Return the (X, Y) coordinate for the center point of the cell that contains the specified text.  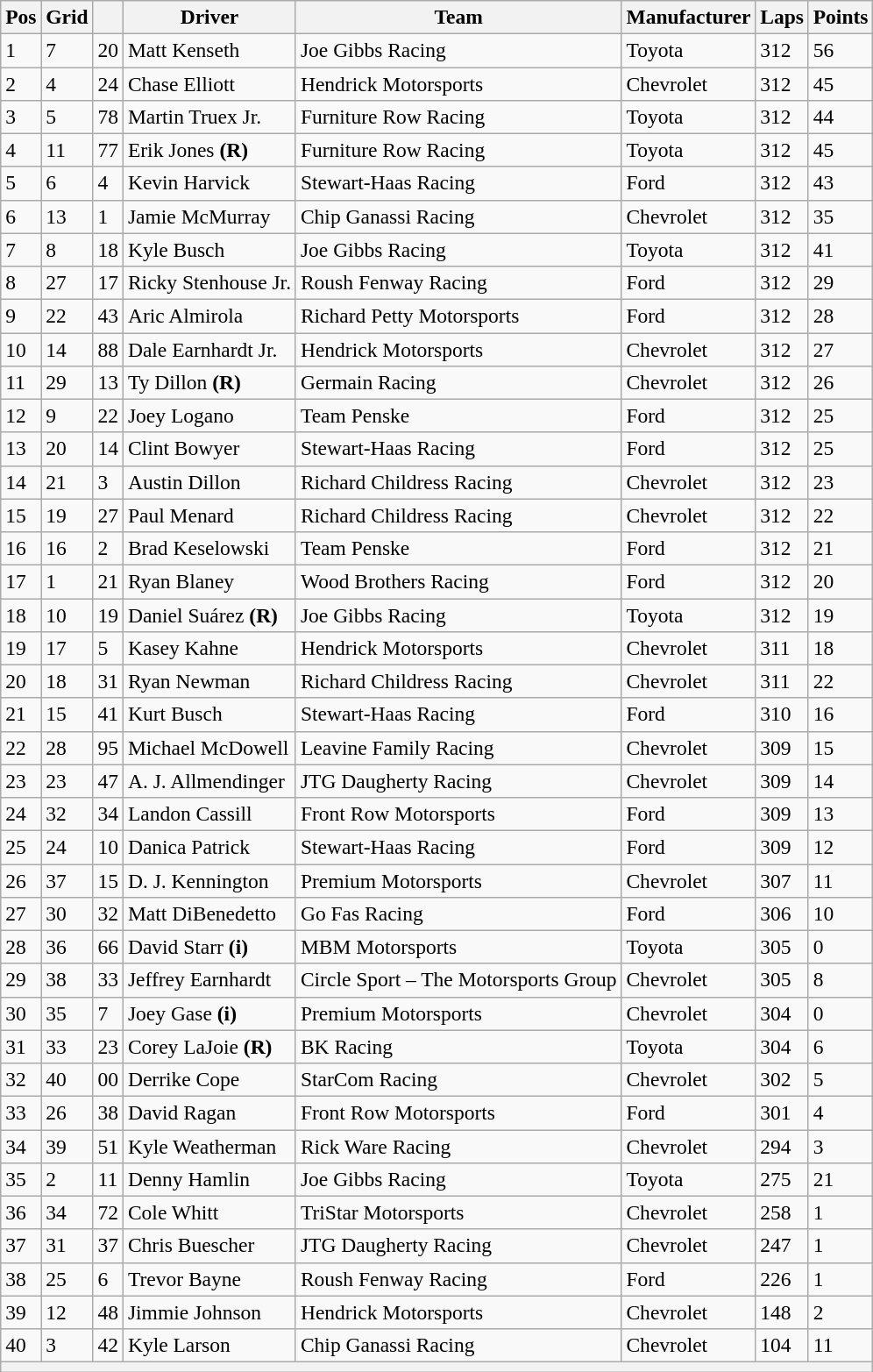
226 (782, 1279)
Richard Petty Motorsports (458, 316)
Joey Logano (209, 416)
Austin Dillon (209, 482)
Kyle Busch (209, 250)
77 (108, 150)
302 (782, 1079)
95 (108, 748)
Derrike Cope (209, 1079)
Erik Jones (R) (209, 150)
Cole Whitt (209, 1212)
Ryan Newman (209, 681)
StarCom Racing (458, 1079)
Chase Elliott (209, 83)
D. J. Kennington (209, 880)
Danica Patrick (209, 847)
Matt Kenseth (209, 50)
Circle Sport – The Motorsports Group (458, 980)
Wood Brothers Racing (458, 581)
Ty Dillon (R) (209, 382)
56 (841, 50)
42 (108, 1345)
Team (458, 17)
Driver (209, 17)
78 (108, 117)
Grid (67, 17)
MBM Motorsports (458, 947)
48 (108, 1312)
Brad Keselowski (209, 548)
294 (782, 1146)
306 (782, 913)
Matt DiBenedetto (209, 913)
Trevor Bayne (209, 1279)
Manufacturer (689, 17)
104 (782, 1345)
Points (841, 17)
Clint Bowyer (209, 449)
Kurt Busch (209, 714)
Pos (21, 17)
David Ragan (209, 1113)
Kevin Harvick (209, 183)
88 (108, 349)
51 (108, 1146)
Michael McDowell (209, 748)
BK Racing (458, 1047)
Kyle Weatherman (209, 1146)
Rick Ware Racing (458, 1146)
Leavine Family Racing (458, 748)
247 (782, 1246)
Dale Earnhardt Jr. (209, 349)
Jimmie Johnson (209, 1312)
148 (782, 1312)
A. J. Allmendinger (209, 781)
72 (108, 1212)
Corey LaJoie (R) (209, 1047)
David Starr (i) (209, 947)
Go Fas Racing (458, 913)
Laps (782, 17)
44 (841, 117)
Denny Hamlin (209, 1179)
Ryan Blaney (209, 581)
47 (108, 781)
Germain Racing (458, 382)
Aric Almirola (209, 316)
Ricky Stenhouse Jr. (209, 282)
TriStar Motorsports (458, 1212)
Jamie McMurray (209, 217)
301 (782, 1113)
66 (108, 947)
00 (108, 1079)
Kasey Kahne (209, 648)
Joey Gase (i) (209, 1013)
310 (782, 714)
Paul Menard (209, 515)
307 (782, 880)
258 (782, 1212)
275 (782, 1179)
Kyle Larson (209, 1345)
Martin Truex Jr. (209, 117)
Daniel Suárez (R) (209, 615)
Chris Buescher (209, 1246)
Landon Cassill (209, 814)
Jeffrey Earnhardt (209, 980)
